Capture the cell that displays the provided text and extract its [x, y] central coordinate. 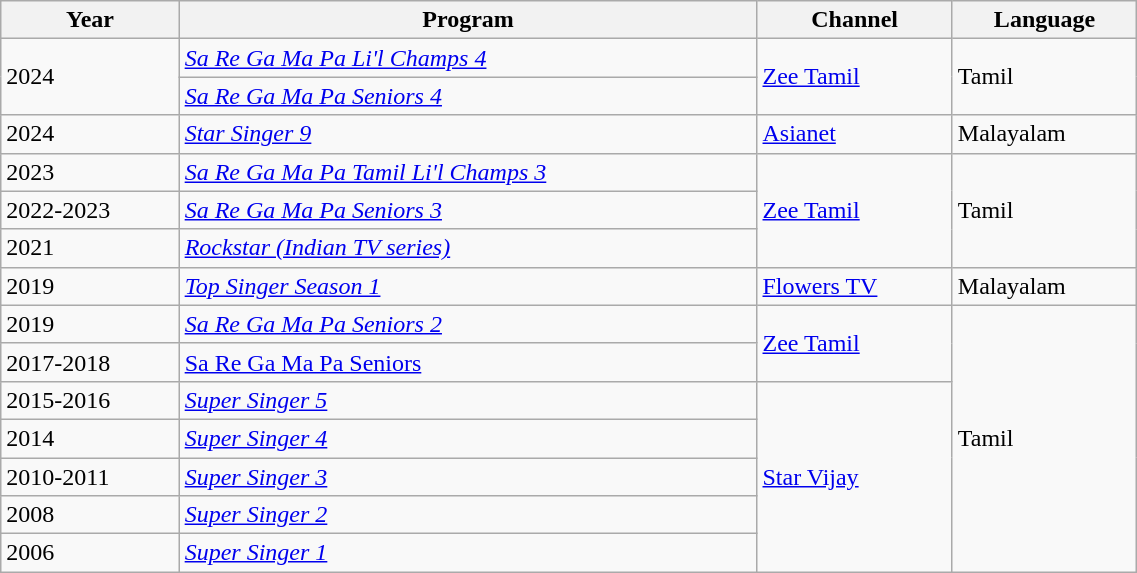
Super Singer 4 [468, 438]
2017-2018 [90, 362]
Asianet [854, 134]
Super Singer 2 [468, 515]
2023 [90, 172]
Super Singer 1 [468, 553]
Sa Re Ga Ma Pa Li'l Champs 4 [468, 58]
Program [468, 20]
2006 [90, 553]
Rockstar (Indian TV series) [468, 248]
2015-2016 [90, 400]
Year [90, 20]
2014 [90, 438]
Sa Re Ga Ma Pa Seniors 4 [468, 96]
Language [1044, 20]
2021 [90, 248]
Sa Re Ga Ma Pa Seniors 2 [468, 324]
2022-2023 [90, 210]
Sa Re Ga Ma Pa Tamil Li'l Champs 3 [468, 172]
Super Singer 5 [468, 400]
Flowers TV [854, 286]
Sa Re Ga Ma Pa Seniors [468, 362]
Sa Re Ga Ma Pa Seniors 3 [468, 210]
Top Singer Season 1 [468, 286]
Channel [854, 20]
Star Vijay [854, 476]
Super Singer 3 [468, 477]
Star Singer 9 [468, 134]
2010-2011 [90, 477]
2008 [90, 515]
